Identify which cell holds the provided text, then report its [X, Y] central coordinate. 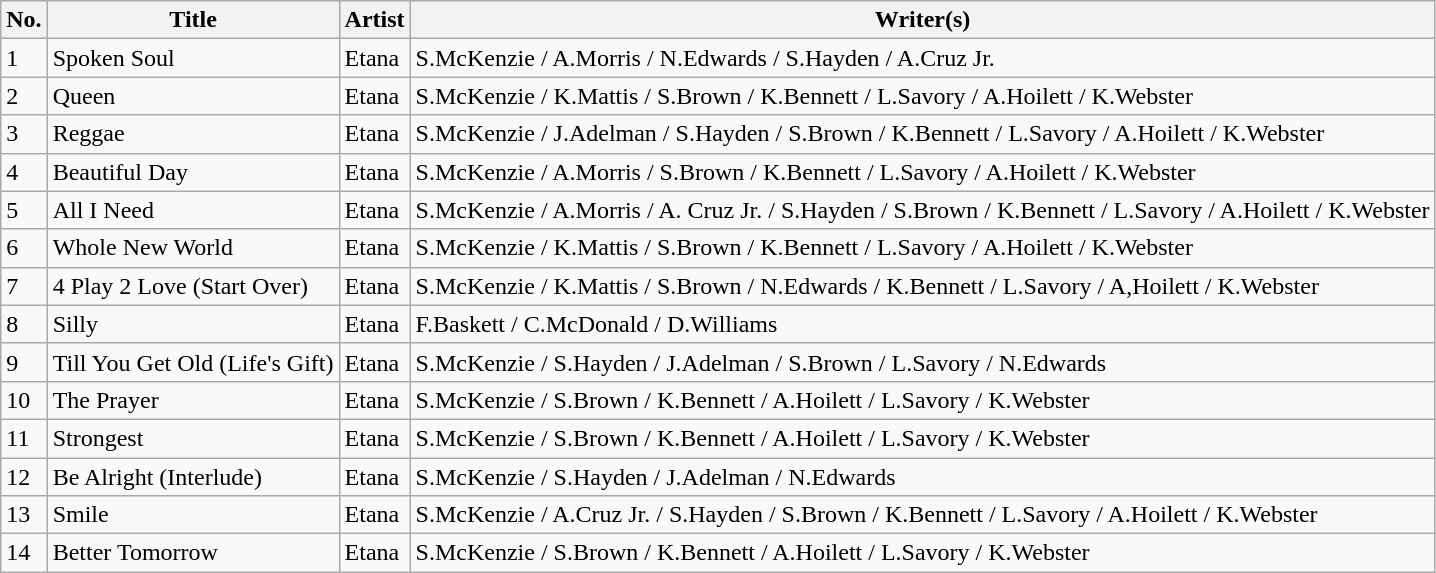
Better Tomorrow [193, 553]
Be Alright (Interlude) [193, 477]
No. [24, 20]
Artist [374, 20]
14 [24, 553]
Queen [193, 96]
Spoken Soul [193, 58]
Strongest [193, 438]
4 [24, 172]
The Prayer [193, 400]
12 [24, 477]
9 [24, 362]
S.McKenzie / K.Mattis / S.Brown / N.Edwards / K.Bennett / L.Savory / A,Hoilett / K.Webster [922, 286]
10 [24, 400]
Silly [193, 324]
S.McKenzie / A.Cruz Jr. / S.Hayden / S.Brown / K.Bennett / L.Savory / A.Hoilett / K.Webster [922, 515]
7 [24, 286]
Beautiful Day [193, 172]
5 [24, 210]
3 [24, 134]
4 Play 2 Love (Start Over) [193, 286]
S.McKenzie / J.Adelman / S.Hayden / S.Brown / K.Bennett / L.Savory / A.Hoilett / K.Webster [922, 134]
F.Baskett / C.McDonald / D.Williams [922, 324]
All I Need [193, 210]
1 [24, 58]
11 [24, 438]
Smile [193, 515]
Reggae [193, 134]
8 [24, 324]
2 [24, 96]
S.McKenzie / A.Morris / A. Cruz Jr. / S.Hayden / S.Brown / K.Bennett / L.Savory / A.Hoilett / K.Webster [922, 210]
S.McKenzie / S.Hayden / J.Adelman / N.Edwards [922, 477]
13 [24, 515]
S.McKenzie / A.Morris / S.Brown / K.Bennett / L.Savory / A.Hoilett / K.Webster [922, 172]
Writer(s) [922, 20]
S.McKenzie / A.Morris / N.Edwards / S.Hayden / A.Cruz Jr. [922, 58]
Whole New World [193, 248]
S.McKenzie / S.Hayden / J.Adelman / S.Brown / L.Savory / N.Edwards [922, 362]
Till You Get Old (Life's Gift) [193, 362]
Title [193, 20]
6 [24, 248]
